For the text-containing cell, return its midpoint in [x, y] coordinate format. 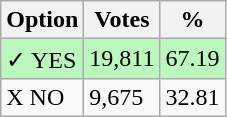
9,675 [122, 97]
X NO [42, 97]
67.19 [192, 59]
✓ YES [42, 59]
Votes [122, 20]
Option [42, 20]
% [192, 20]
32.81 [192, 97]
19,811 [122, 59]
